From the cell containing the given text, extract its center point as [X, Y] coordinate. 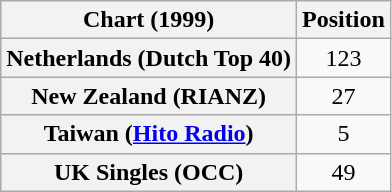
Position [344, 20]
123 [344, 58]
27 [344, 96]
49 [344, 172]
Netherlands (Dutch Top 40) [149, 58]
Taiwan (Hito Radio) [149, 134]
Chart (1999) [149, 20]
UK Singles (OCC) [149, 172]
5 [344, 134]
New Zealand (RIANZ) [149, 96]
